Pinpoint the cell where the given text exists, returning its (X, Y) midpoint coordinate. 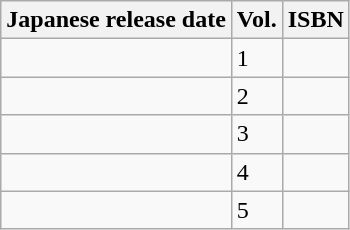
Vol. (256, 20)
1 (256, 58)
5 (256, 210)
ISBN (316, 20)
Japanese release date (116, 20)
4 (256, 172)
3 (256, 134)
2 (256, 96)
